Determine the (X, Y) coordinate at the center of the cell enclosing the given text.  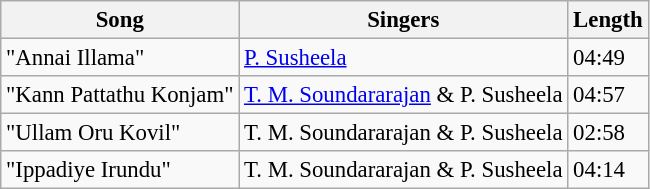
02:58 (608, 133)
"Kann Pattathu Konjam" (120, 95)
Song (120, 20)
Length (608, 20)
Singers (404, 20)
"Ullam Oru Kovil" (120, 133)
"Ippadiye Irundu" (120, 170)
04:57 (608, 95)
P. Susheela (404, 58)
04:49 (608, 58)
"Annai Illama" (120, 58)
04:14 (608, 170)
